Search for the cell housing the specified text and yield its [X, Y] center coordinate. 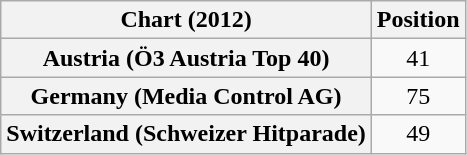
Austria (Ö3 Austria Top 40) [186, 58]
Chart (2012) [186, 20]
Switzerland (Schweizer Hitparade) [186, 134]
41 [418, 58]
75 [418, 96]
Position [418, 20]
Germany (Media Control AG) [186, 96]
49 [418, 134]
